Pinpoint the cell where the given text exists, returning its [X, Y] midpoint coordinate. 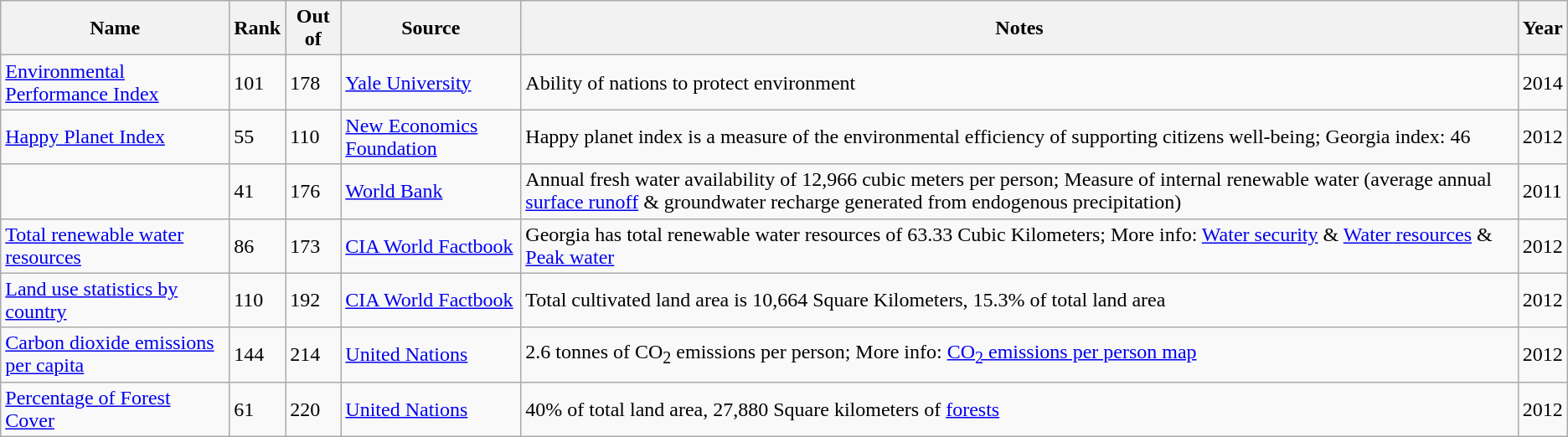
214 [313, 355]
192 [313, 300]
Ability of nations to protect environment [1019, 82]
2011 [1543, 191]
Yale University [431, 82]
Rank [258, 28]
Georgia has total renewable water resources of 63.33 Cubic Kilometers; More info: Water security & Water resources & Peak water [1019, 246]
144 [258, 355]
Happy Planet Index [116, 137]
2.6 tonnes of CO2 emissions per person; More info: CO2 emissions per person map [1019, 355]
Percentage of Forest Cover [116, 409]
101 [258, 82]
New Economics Foundation [431, 137]
41 [258, 191]
Name [116, 28]
55 [258, 137]
Notes [1019, 28]
Source [431, 28]
World Bank [431, 191]
86 [258, 246]
Total renewable water resources [116, 246]
Year [1543, 28]
Environmental Performance Index [116, 82]
2014 [1543, 82]
40% of total land area, 27,880 Square kilometers of forests [1019, 409]
Out of [313, 28]
Happy planet index is a measure of the environmental efficiency of supporting citizens well-being; Georgia index: 46 [1019, 137]
Land use statistics by country [116, 300]
220 [313, 409]
173 [313, 246]
61 [258, 409]
Carbon dioxide emissions per capita [116, 355]
178 [313, 82]
Total cultivated land area is 10,664 Square Kilometers, 15.3% of total land area [1019, 300]
176 [313, 191]
